From the cell containing the given text, extract its center point as (X, Y) coordinate. 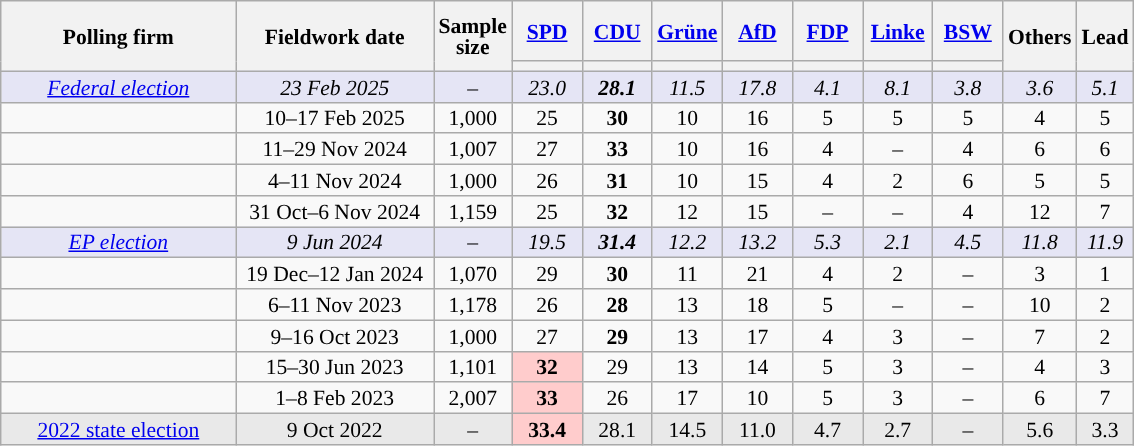
19.5 (547, 242)
6–11 Nov 2023 (335, 304)
11 (687, 274)
Federal election (118, 86)
11.9 (1106, 242)
FDP (827, 31)
9 Oct 2022 (335, 430)
8.1 (898, 86)
14 (757, 366)
SPD (547, 31)
Lead (1106, 36)
Fieldwork date (335, 36)
3.3 (1106, 430)
33.4 (547, 430)
15–30 Jun 2023 (335, 366)
1,007 (473, 150)
1,159 (473, 212)
23.0 (547, 86)
13.2 (757, 242)
10–17 Feb 2025 (335, 118)
4.7 (827, 430)
21 (757, 274)
2,007 (473, 398)
AfD (757, 31)
28 (617, 304)
5.6 (1040, 430)
31 Oct–6 Nov 2024 (335, 212)
31 (617, 180)
1,070 (473, 274)
31.4 (617, 242)
4–11 Nov 2024 (335, 180)
2022 state election (118, 430)
19 Dec–12 Jan 2024 (335, 274)
2.1 (898, 242)
9–16 Oct 2023 (335, 336)
Polling firm (118, 36)
1,178 (473, 304)
12.2 (687, 242)
14.5 (687, 430)
4.1 (827, 86)
11.5 (687, 86)
EP election (118, 242)
11.8 (1040, 242)
17.8 (757, 86)
3.8 (968, 86)
1,101 (473, 366)
3.6 (1040, 86)
CDU (617, 31)
4.5 (968, 242)
Others (1040, 36)
Samplesize (473, 36)
11–29 Nov 2024 (335, 150)
Linke (898, 31)
2.7 (898, 430)
1–8 Feb 2023 (335, 398)
1 (1106, 274)
18 (757, 304)
11.0 (757, 430)
BSW (968, 31)
5.3 (827, 242)
Grüne (687, 31)
5.1 (1106, 86)
23 Feb 2025 (335, 86)
9 Jun 2024 (335, 242)
